Scan for the cell matching the given text and deliver its (X, Y) coordinate at center. 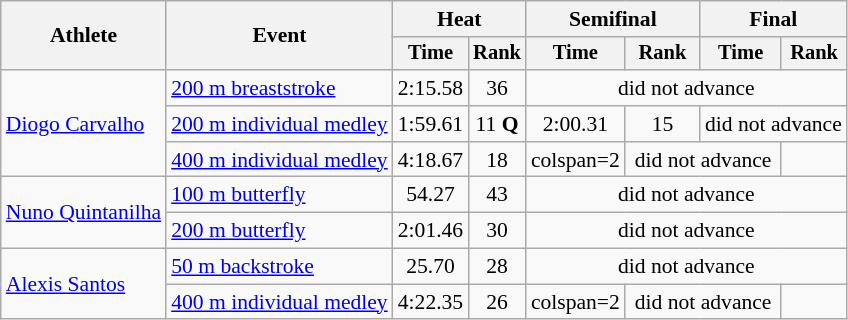
Heat (460, 19)
15 (662, 124)
2:15.58 (430, 88)
200 m butterfly (280, 231)
54.27 (430, 195)
2:00.31 (576, 124)
Diogo Carvalho (84, 124)
Event (280, 36)
Athlete (84, 36)
11 Q (497, 124)
50 m backstroke (280, 267)
28 (497, 267)
Nuno Quintanilha (84, 212)
Final (774, 19)
4:22.35 (430, 302)
Semifinal (613, 19)
200 m individual medley (280, 124)
100 m butterfly (280, 195)
4:18.67 (430, 160)
200 m breaststroke (280, 88)
36 (497, 88)
30 (497, 231)
2:01.46 (430, 231)
Alexis Santos (84, 284)
1:59.61 (430, 124)
43 (497, 195)
25.70 (430, 267)
18 (497, 160)
26 (497, 302)
